Scan for the cell matching the given text and deliver its [X, Y] coordinate at center. 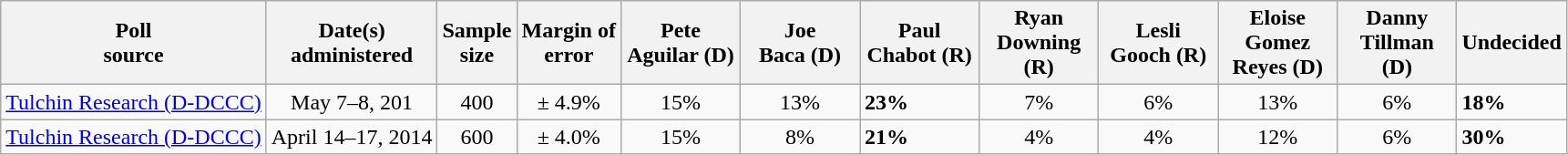
21% [920, 137]
Undecided [1512, 43]
LesliGooch (R) [1159, 43]
PaulChabot (R) [920, 43]
Samplesize [477, 43]
RyanDowning (R) [1039, 43]
8% [800, 137]
18% [1512, 102]
400 [477, 102]
Margin oferror [569, 43]
± 4.0% [569, 137]
12% [1277, 137]
Pollsource [133, 43]
30% [1512, 137]
DannyTillman (D) [1398, 43]
600 [477, 137]
April 14–17, 2014 [352, 137]
JoeBaca (D) [800, 43]
May 7–8, 201 [352, 102]
PeteAguilar (D) [680, 43]
Date(s)administered [352, 43]
23% [920, 102]
Eloise GomezReyes (D) [1277, 43]
± 4.9% [569, 102]
7% [1039, 102]
